Search for the cell housing the specified text and yield its (x, y) center coordinate. 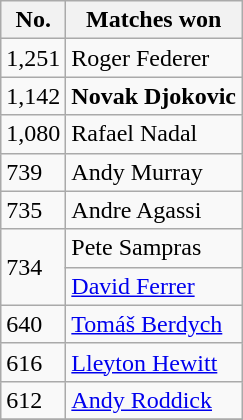
1,142 (34, 96)
Matches won (154, 20)
Andy Roddick (154, 400)
1,080 (34, 134)
Andy Murray (154, 172)
No. (34, 20)
Andre Agassi (154, 210)
616 (34, 362)
Rafael Nadal (154, 134)
612 (34, 400)
1,251 (34, 58)
739 (34, 172)
Lleyton Hewitt (154, 362)
Tomáš Berdych (154, 324)
Roger Federer (154, 58)
734 (34, 267)
735 (34, 210)
Pete Sampras (154, 248)
640 (34, 324)
David Ferrer (154, 286)
Novak Djokovic (154, 96)
